Find where the given text appears and provide that cell's center as [x, y] coordinate. 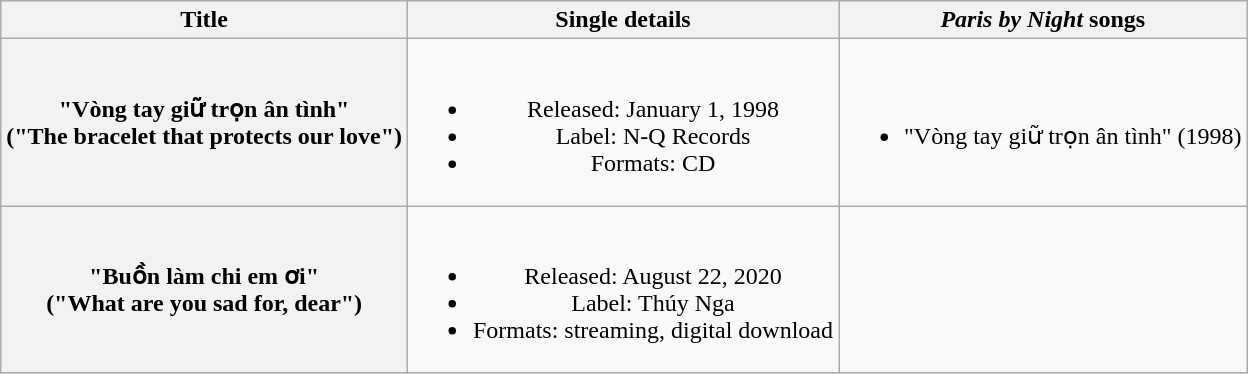
Paris by Night songs [1042, 20]
"Buồn làm chi em ơi"("What are you sad for, dear") [204, 290]
"Vòng tay giữ trọn ân tình"("The bracelet that protects our love") [204, 122]
Single details [622, 20]
Released: January 1, 1998Label: N-Q RecordsFormats: CD [622, 122]
Released: August 22, 2020Label: Thúy NgaFormats: streaming, digital download [622, 290]
Title [204, 20]
"Vòng tay giữ trọn ân tình" (1998) [1042, 122]
